Search for the cell housing the specified text and yield its (X, Y) center coordinate. 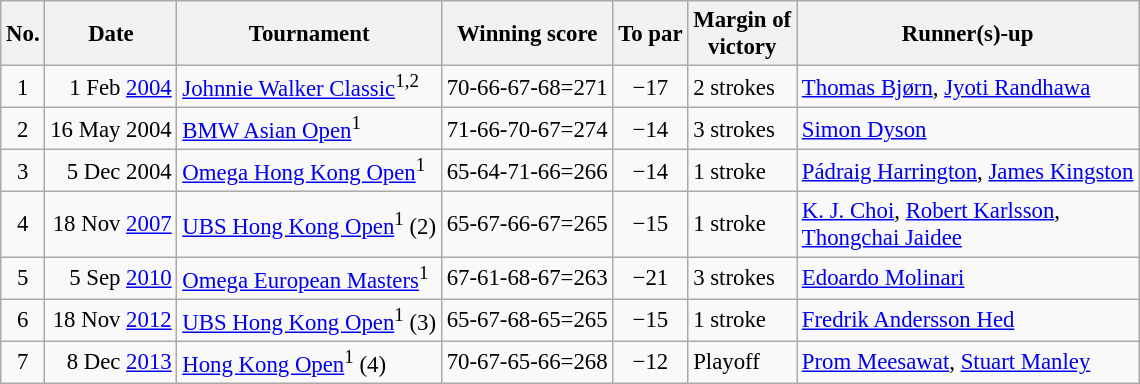
Omega European Masters1 (309, 278)
Omega Hong Kong Open1 (309, 171)
Winning score (527, 34)
Hong Kong Open1 (4) (309, 362)
−12 (650, 362)
Pádraig Harrington, James Kingston (968, 171)
Margin ofvictory (742, 34)
1 Feb 2004 (111, 87)
Tournament (309, 34)
−21 (650, 278)
7 (23, 362)
16 May 2004 (111, 129)
70-66-67-68=271 (527, 87)
71-66-70-67=274 (527, 129)
2 strokes (742, 87)
Date (111, 34)
67-61-68-67=263 (527, 278)
1 (23, 87)
Simon Dyson (968, 129)
K. J. Choi, Robert Karlsson, Thongchai Jaidee (968, 224)
4 (23, 224)
5 (23, 278)
65-67-68-65=265 (527, 320)
Johnnie Walker Classic1,2 (309, 87)
Prom Meesawat, Stuart Manley (968, 362)
UBS Hong Kong Open1 (3) (309, 320)
2 (23, 129)
BMW Asian Open1 (309, 129)
18 Nov 2012 (111, 320)
No. (23, 34)
Runner(s)-up (968, 34)
UBS Hong Kong Open1 (2) (309, 224)
5 Sep 2010 (111, 278)
To par (650, 34)
3 (23, 171)
Edoardo Molinari (968, 278)
5 Dec 2004 (111, 171)
Fredrik Andersson Hed (968, 320)
18 Nov 2007 (111, 224)
70-67-65-66=268 (527, 362)
6 (23, 320)
Thomas Bjørn, Jyoti Randhawa (968, 87)
−17 (650, 87)
65-67-66-67=265 (527, 224)
Playoff (742, 362)
8 Dec 2013 (111, 362)
65-64-71-66=266 (527, 171)
